Find where the given text appears and provide that cell's center as (x, y) coordinate. 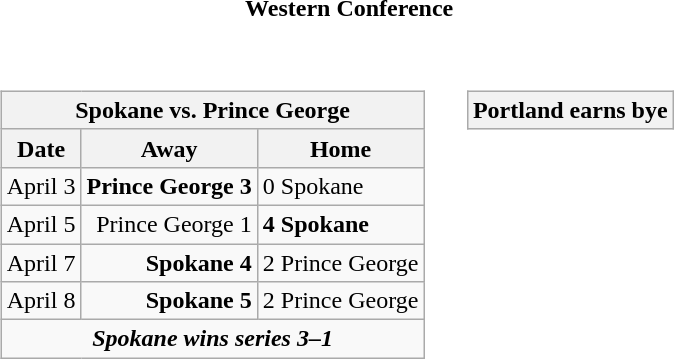
Spokane 4 (169, 263)
Spokane 5 (169, 301)
Home (340, 148)
April 3 (41, 186)
4 Spokane (340, 224)
April 8 (41, 301)
April 5 (41, 224)
0 Spokane (340, 186)
Portland earns bye (570, 110)
April 7 (41, 263)
Spokane vs. Prince George (212, 110)
Spokane wins series 3–1 (212, 339)
Away (169, 148)
Date (41, 148)
Prince George 1 (169, 224)
Prince George 3 (169, 186)
